Scan for the cell matching the given text and deliver its (x, y) coordinate at center. 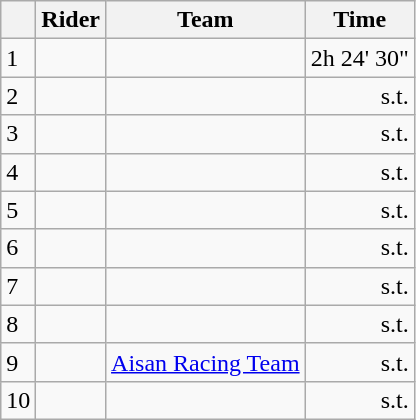
2 (18, 96)
10 (18, 400)
1 (18, 58)
Time (360, 20)
8 (18, 324)
5 (18, 210)
Rider (71, 20)
3 (18, 134)
7 (18, 286)
4 (18, 172)
Team (206, 20)
9 (18, 362)
Aisan Racing Team (206, 362)
2h 24' 30" (360, 58)
6 (18, 248)
